Capture the cell that displays the provided text and extract its [x, y] central coordinate. 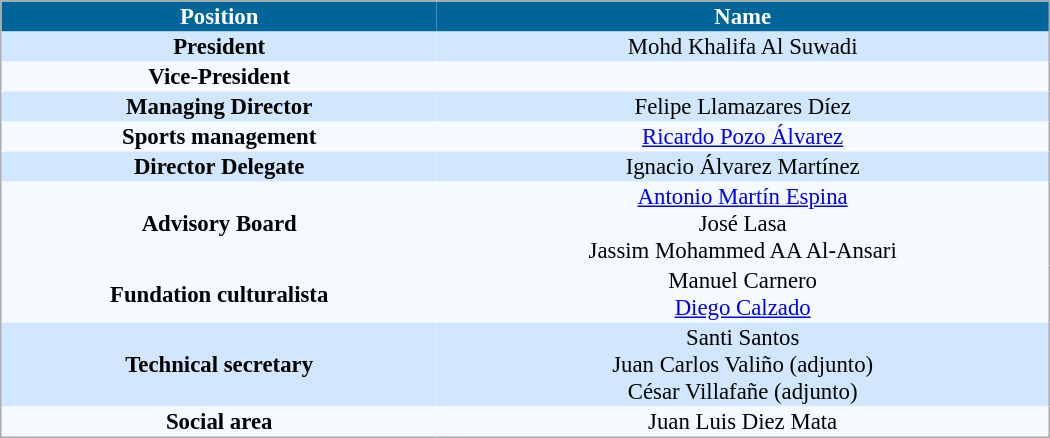
Juan Luis Diez Mata [743, 422]
Director Delegate [219, 167]
Advisory Board [219, 224]
President [219, 47]
Vice-President [219, 77]
Social area [219, 422]
Antonio Martín EspinaJosé LasaJassim Mohammed AA Al-Ansari [743, 224]
Technical secretary [219, 364]
Mohd Khalifa Al Suwadi [743, 47]
Santi Santos Juan Carlos Valiño (adjunto) César Villafañe (adjunto) [743, 364]
Felipe Llamazares Díez [743, 107]
Ignacio Álvarez Martínez [743, 167]
Sports management [219, 137]
Managing Director [219, 107]
Ricardo Pozo Álvarez [743, 137]
Position [219, 16]
Name [743, 16]
Manuel CarneroDiego Calzado [743, 294]
Fundation culturalista [219, 294]
